Detect which cell encompasses the target text, then output its [X, Y] center coordinate. 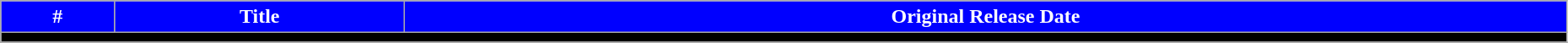
Title [260, 17]
# [57, 17]
Original Release Date [986, 17]
